Return the [X, Y] coordinate for the center point of the cell that contains the specified text.  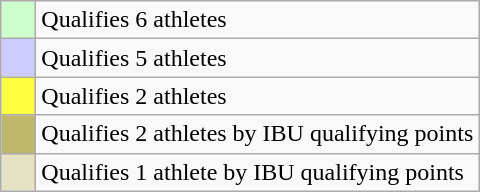
Qualifies 2 athletes [258, 96]
Qualifies 2 athletes by IBU qualifying points [258, 134]
Qualifies 6 athletes [258, 20]
Qualifies 1 athlete by IBU qualifying points [258, 172]
Qualifies 5 athletes [258, 58]
